Capture the cell that displays the provided text and extract its [X, Y] central coordinate. 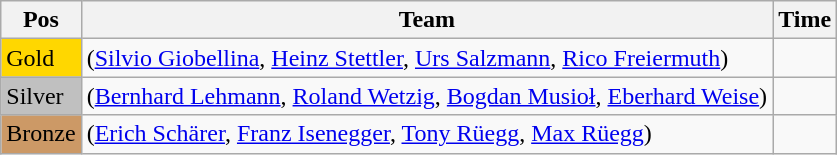
Gold [41, 58]
(Erich Schärer, Franz Isenegger, Tony Rüegg, Max Rüegg) [427, 134]
Silver [41, 96]
Bronze [41, 134]
(Bernhard Lehmann, Roland Wetzig, Bogdan Musioł, Eberhard Weise) [427, 96]
Pos [41, 20]
(Silvio Giobellina, Heinz Stettler, Urs Salzmann, Rico Freiermuth) [427, 58]
Time [805, 20]
Team [427, 20]
